Determine the (x, y) coordinate at the center of the cell enclosing the given text.  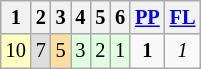
FL (183, 17)
7 (41, 51)
PP (148, 17)
4 (80, 17)
10 (16, 51)
6 (120, 17)
